Identify which cell holds the provided text, then report its [X, Y] central coordinate. 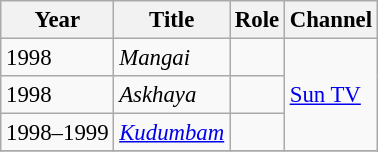
Mangai [172, 58]
Year [58, 20]
Title [172, 20]
Kudumbam [172, 133]
Role [258, 20]
Channel [330, 20]
Askhaya [172, 95]
1998–1999 [58, 133]
Sun TV [330, 96]
